Capture the cell that displays the provided text and extract its [x, y] central coordinate. 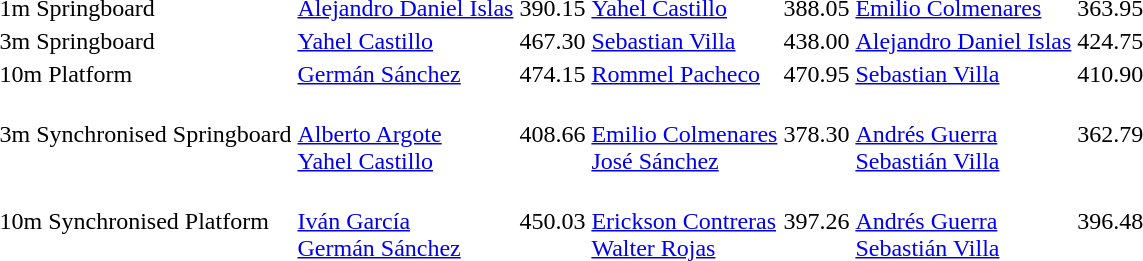
470.95 [816, 74]
Alejandro Daniel Islas [964, 41]
438.00 [816, 41]
474.15 [552, 74]
378.30 [816, 134]
408.66 [552, 134]
Rommel Pacheco [684, 74]
Germán Sánchez [406, 74]
Emilio ColmenaresJosé Sánchez [684, 134]
Alberto ArgoteYahel Castillo [406, 134]
Andrés GuerraSebastián Villa [964, 134]
467.30 [552, 41]
Yahel Castillo [406, 41]
